Identify which cell holds the provided text, then report its (X, Y) central coordinate. 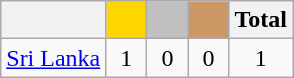
Total (261, 20)
Sri Lanka (54, 58)
